Determine the [x, y] coordinate at the center of the cell enclosing the given text.  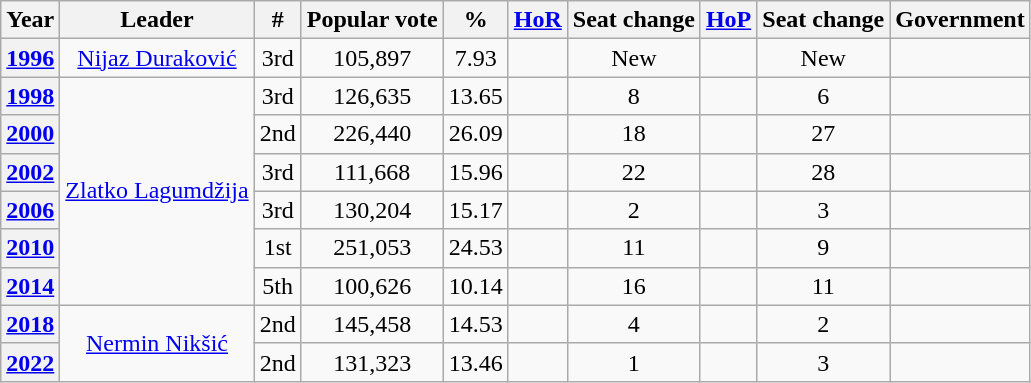
Leader [157, 20]
Nijaz Duraković [157, 58]
22 [634, 172]
2010 [30, 248]
2000 [30, 134]
4 [634, 324]
8 [634, 96]
26.09 [476, 134]
Nermin Nikšić [157, 343]
% [476, 20]
16 [634, 286]
105,897 [372, 58]
24.53 [476, 248]
130,204 [372, 210]
226,440 [372, 134]
2006 [30, 210]
15.96 [476, 172]
13.46 [476, 362]
1996 [30, 58]
1 [634, 362]
7.93 [476, 58]
9 [824, 248]
Zlatko Lagumdžija [157, 191]
126,635 [372, 96]
13.65 [476, 96]
2022 [30, 362]
Popular vote [372, 20]
2018 [30, 324]
15.17 [476, 210]
HoP [728, 20]
18 [634, 134]
Year [30, 20]
6 [824, 96]
2014 [30, 286]
1st [278, 248]
2002 [30, 172]
100,626 [372, 286]
14.53 [476, 324]
Government [960, 20]
1998 [30, 96]
10.14 [476, 286]
111,668 [372, 172]
27 [824, 134]
145,458 [372, 324]
5th [278, 286]
HoR [538, 20]
28 [824, 172]
# [278, 20]
131,323 [372, 362]
251,053 [372, 248]
